Search for the cell housing the specified text and yield its (X, Y) center coordinate. 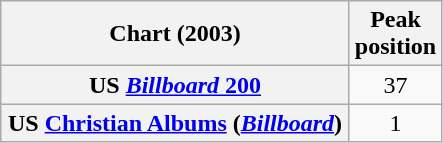
Peakposition (395, 34)
1 (395, 123)
US Christian Albums (Billboard) (176, 123)
37 (395, 85)
Chart (2003) (176, 34)
US Billboard 200 (176, 85)
